Pinpoint the cell where the given text exists, returning its [x, y] midpoint coordinate. 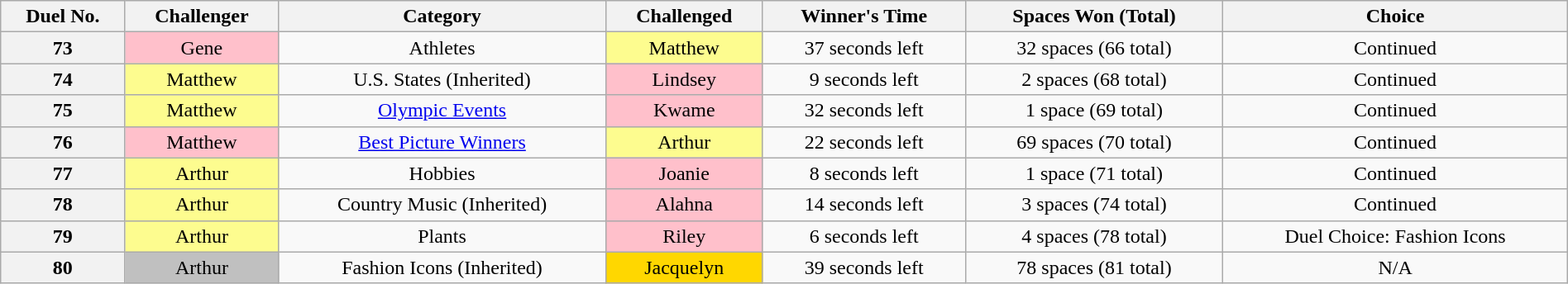
Challenger [202, 17]
32 spaces (66 total) [1094, 48]
Alahna [684, 205]
U.S. States (Inherited) [442, 79]
78 spaces (81 total) [1094, 267]
Challenged [684, 17]
Riley [684, 236]
Spaces Won (Total) [1094, 17]
39 seconds left [863, 267]
78 [63, 205]
Olympic Events [442, 111]
3 spaces (74 total) [1094, 205]
Plants [442, 236]
Duel Choice: Fashion Icons [1395, 236]
Country Music (Inherited) [442, 205]
74 [63, 79]
Joanie [684, 173]
75 [63, 111]
Athletes [442, 48]
Lindsey [684, 79]
Choice [1395, 17]
76 [63, 142]
Hobbies [442, 173]
Gene [202, 48]
Kwame [684, 111]
69 spaces (70 total) [1094, 142]
Jacquelyn [684, 267]
Category [442, 17]
32 seconds left [863, 111]
73 [63, 48]
80 [63, 267]
9 seconds left [863, 79]
4 spaces (78 total) [1094, 236]
6 seconds left [863, 236]
Fashion Icons (Inherited) [442, 267]
Duel No. [63, 17]
79 [63, 236]
14 seconds left [863, 205]
37 seconds left [863, 48]
N/A [1395, 267]
77 [63, 173]
1 space (69 total) [1094, 111]
2 spaces (68 total) [1094, 79]
8 seconds left [863, 173]
Winner's Time [863, 17]
22 seconds left [863, 142]
1 space (71 total) [1094, 173]
Best Picture Winners [442, 142]
